Identify which cell holds the provided text, then report its (x, y) central coordinate. 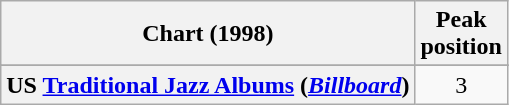
Peakposition (461, 34)
Chart (1998) (208, 34)
3 (461, 85)
US Traditional Jazz Albums (Billboard) (208, 85)
